Identify which cell holds the provided text, then report its (X, Y) central coordinate. 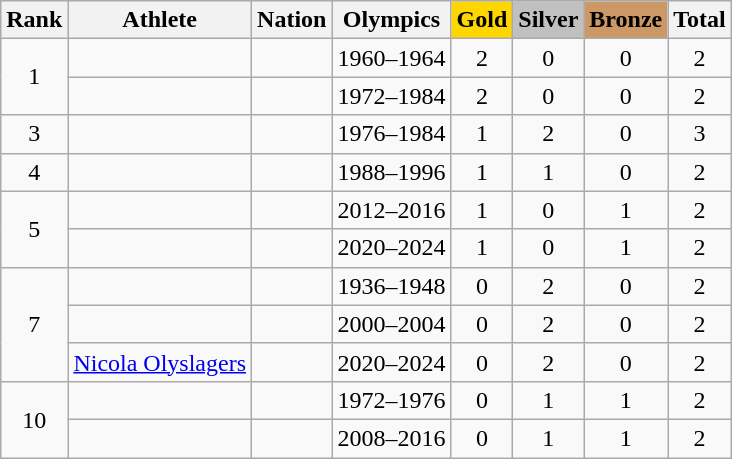
Bronze (626, 20)
1972–1976 (392, 400)
1988–1996 (392, 172)
2000–2004 (392, 324)
Gold (482, 20)
2012–2016 (392, 210)
4 (34, 172)
1936–1948 (392, 286)
5 (34, 229)
Nicola Olyslagers (160, 362)
1976–1984 (392, 134)
2008–2016 (392, 438)
7 (34, 324)
Athlete (160, 20)
Total (700, 20)
1972–1984 (392, 96)
10 (34, 419)
Olympics (392, 20)
Nation (292, 20)
1960–1964 (392, 58)
Rank (34, 20)
Silver (548, 20)
